Provide the [x, y] coordinate of the cell's center where the given text is located.  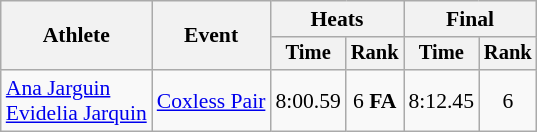
Athlete [76, 36]
Ana JarguinEvidelia Jarquin [76, 100]
6 FA [375, 100]
Final [470, 19]
6 [508, 100]
8:12.45 [442, 100]
Event [212, 36]
8:00.59 [308, 100]
Coxless Pair [212, 100]
Heats [336, 19]
